Return the (X, Y) coordinate for the center point of the cell that contains the specified text.  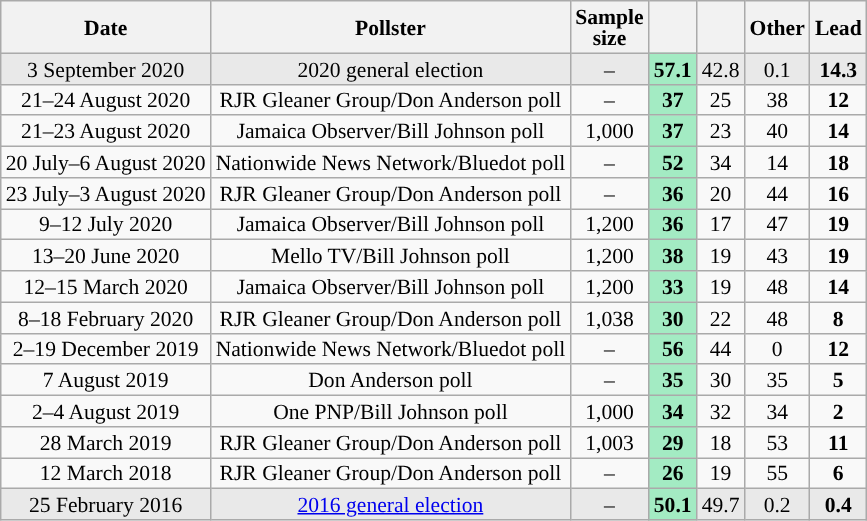
47 (778, 224)
20 July–6 August 2020 (106, 162)
5 (838, 380)
2 (838, 412)
25 February 2016 (106, 504)
22 (721, 318)
43 (778, 256)
7 August 2019 (106, 380)
32 (721, 412)
8–18 February 2020 (106, 318)
11 (838, 442)
2020 general election (391, 68)
55 (778, 474)
23 (721, 132)
52 (673, 162)
2016 general election (391, 504)
3 September 2020 (106, 68)
12–15 March 2020 (106, 286)
28 March 2019 (106, 442)
42.8 (721, 68)
Pollster (391, 27)
25 (721, 100)
26 (673, 474)
0.1 (778, 68)
Don Anderson poll (391, 380)
57.1 (673, 68)
23 July–3 August 2020 (106, 194)
21–24 August 2020 (106, 100)
6 (838, 474)
0.2 (778, 504)
1,038 (609, 318)
Date (106, 27)
13–20 June 2020 (106, 256)
12 March 2018 (106, 474)
0.4 (838, 504)
53 (778, 442)
Mello TV/Bill Johnson poll (391, 256)
56 (673, 348)
Other (778, 27)
2–4 August 2019 (106, 412)
16 (838, 194)
17 (721, 224)
49.7 (721, 504)
40 (778, 132)
33 (673, 286)
2–19 December 2019 (106, 348)
20 (721, 194)
29 (673, 442)
One PNP/Bill Johnson poll (391, 412)
1,003 (609, 442)
Lead (838, 27)
21–23 August 2020 (106, 132)
0 (778, 348)
Samplesize (609, 27)
14.3 (838, 68)
9–12 July 2020 (106, 224)
8 (838, 318)
50.1 (673, 504)
